From the cell containing the given text, extract its center point as (X, Y) coordinate. 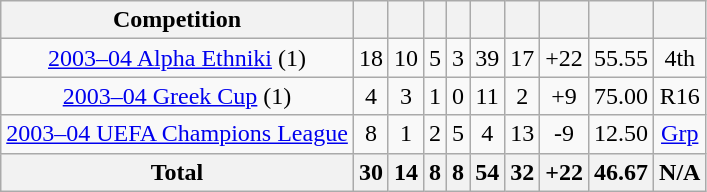
Grp (680, 134)
30 (370, 172)
0 (458, 96)
75.00 (620, 96)
18 (370, 58)
14 (406, 172)
R16 (680, 96)
39 (488, 58)
Total (178, 172)
54 (488, 172)
55.55 (620, 58)
2003–04 Greek Cup (1) (178, 96)
2003–04 UEFA Champions League (178, 134)
46.67 (620, 172)
2003–04 Alpha Ethniki (1) (178, 58)
13 (522, 134)
11 (488, 96)
-9 (564, 134)
32 (522, 172)
+9 (564, 96)
Competition (178, 20)
17 (522, 58)
4th (680, 58)
10 (406, 58)
N/A (680, 172)
12.50 (620, 134)
